From the cell containing the given text, extract its center point as (x, y) coordinate. 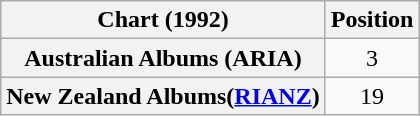
Australian Albums (ARIA) (163, 58)
Chart (1992) (163, 20)
Position (372, 20)
19 (372, 96)
New Zealand Albums(RIANZ) (163, 96)
3 (372, 58)
